Return (x, y) of the center of cell containing provided text 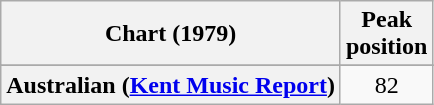
82 (386, 85)
Peakposition (386, 34)
Australian (Kent Music Report) (171, 85)
Chart (1979) (171, 34)
